Pinpoint the cell where the given text exists, returning its (X, Y) midpoint coordinate. 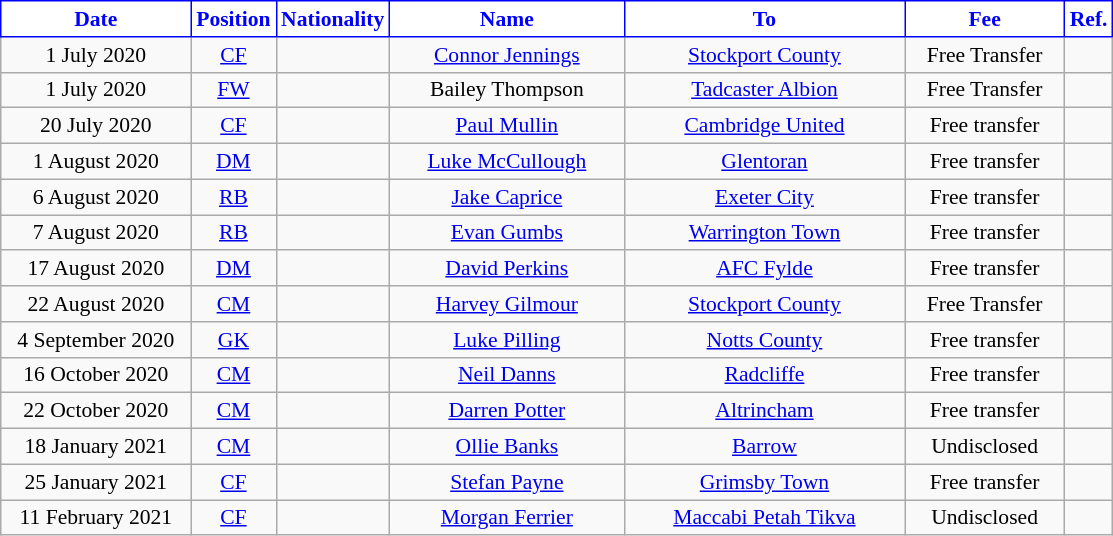
Glentoran (764, 162)
Fee (985, 19)
Position (234, 19)
Notts County (764, 340)
1 August 2020 (96, 162)
To (764, 19)
Barrow (764, 447)
FW (234, 90)
Radcliffe (764, 375)
22 August 2020 (96, 304)
22 October 2020 (96, 411)
6 August 2020 (96, 197)
Name (506, 19)
7 August 2020 (96, 233)
Luke Pilling (506, 340)
Maccabi Petah Tikva (764, 518)
Neil Danns (506, 375)
17 August 2020 (96, 269)
Cambridge United (764, 126)
11 February 2021 (96, 518)
Warrington Town (764, 233)
Harvey Gilmour (506, 304)
Ollie Banks (506, 447)
Tadcaster Albion (764, 90)
Darren Potter (506, 411)
Nationality (332, 19)
Date (96, 19)
Ref. (1089, 19)
Altrincham (764, 411)
David Perkins (506, 269)
Bailey Thompson (506, 90)
Evan Gumbs (506, 233)
Stefan Payne (506, 482)
Jake Caprice (506, 197)
Exeter City (764, 197)
Morgan Ferrier (506, 518)
4 September 2020 (96, 340)
Connor Jennings (506, 55)
GK (234, 340)
18 January 2021 (96, 447)
25 January 2021 (96, 482)
Luke McCullough (506, 162)
20 July 2020 (96, 126)
16 October 2020 (96, 375)
AFC Fylde (764, 269)
Paul Mullin (506, 126)
Grimsby Town (764, 482)
